Provide the [x, y] coordinate of the cell's center where the given text is located.  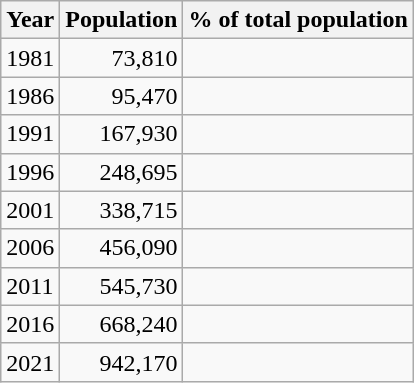
1991 [30, 134]
2016 [30, 324]
456,090 [122, 248]
1981 [30, 58]
2021 [30, 362]
1986 [30, 96]
545,730 [122, 286]
Year [30, 20]
167,930 [122, 134]
73,810 [122, 58]
Population [122, 20]
1996 [30, 172]
2001 [30, 210]
668,240 [122, 324]
942,170 [122, 362]
2006 [30, 248]
2011 [30, 286]
95,470 [122, 96]
% of total population [298, 20]
338,715 [122, 210]
248,695 [122, 172]
